Provide the (x, y) coordinate of the cell's center where the given text is located.  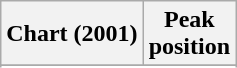
Peak position (189, 34)
Chart (2001) (72, 34)
